Identify which cell holds the provided text, then report its [X, Y] central coordinate. 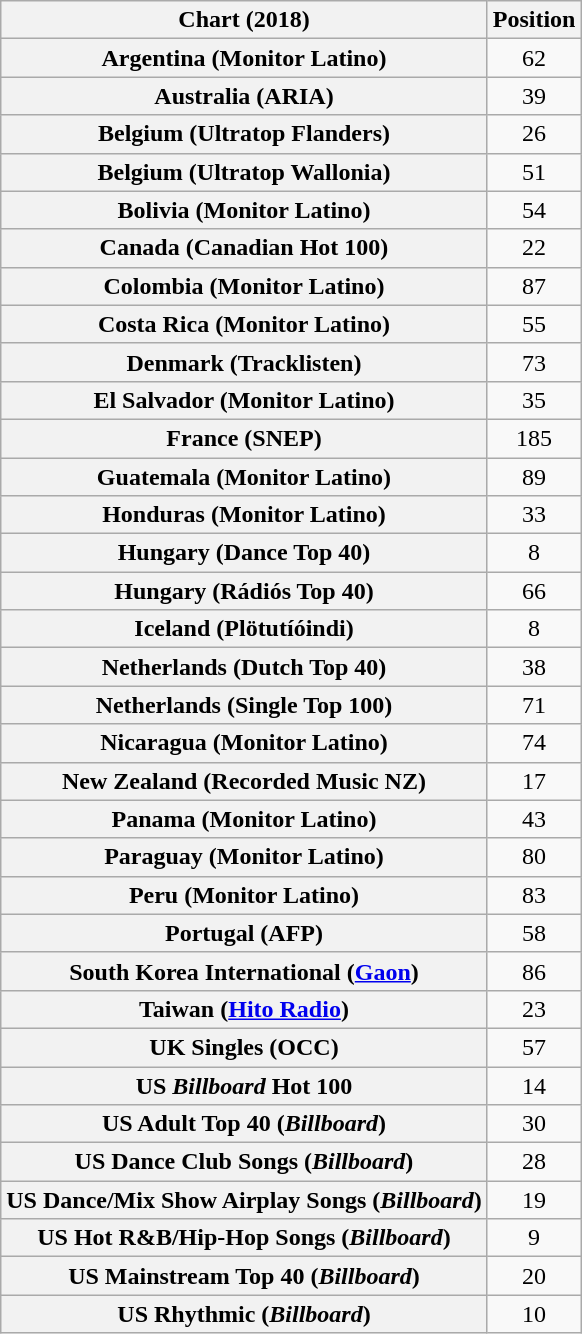
87 [534, 286]
38 [534, 667]
France (SNEP) [244, 438]
74 [534, 743]
185 [534, 438]
20 [534, 1276]
Guatemala (Monitor Latino) [244, 477]
South Korea International (Gaon) [244, 971]
Costa Rica (Monitor Latino) [244, 324]
Panama (Monitor Latino) [244, 819]
US Billboard Hot 100 [244, 1085]
Hungary (Dance Top 40) [244, 553]
73 [534, 362]
19 [534, 1200]
66 [534, 591]
Chart (2018) [244, 20]
US Dance/Mix Show Airplay Songs (Billboard) [244, 1200]
El Salvador (Monitor Latino) [244, 400]
Peru (Monitor Latino) [244, 895]
62 [534, 58]
Colombia (Monitor Latino) [244, 286]
28 [534, 1162]
43 [534, 819]
54 [534, 210]
57 [534, 1047]
35 [534, 400]
Hungary (Rádiós Top 40) [244, 591]
Honduras (Monitor Latino) [244, 515]
80 [534, 857]
10 [534, 1314]
51 [534, 172]
Belgium (Ultratop Flanders) [244, 134]
Netherlands (Single Top 100) [244, 705]
Argentina (Monitor Latino) [244, 58]
UK Singles (OCC) [244, 1047]
US Dance Club Songs (Billboard) [244, 1162]
39 [534, 96]
30 [534, 1124]
Nicaragua (Monitor Latino) [244, 743]
71 [534, 705]
US Adult Top 40 (Billboard) [244, 1124]
Position [534, 20]
Denmark (Tracklisten) [244, 362]
89 [534, 477]
Netherlands (Dutch Top 40) [244, 667]
55 [534, 324]
17 [534, 781]
New Zealand (Recorded Music NZ) [244, 781]
Paraguay (Monitor Latino) [244, 857]
Portugal (AFP) [244, 933]
9 [534, 1238]
86 [534, 971]
Iceland (Plötutíóindi) [244, 629]
22 [534, 248]
23 [534, 1009]
Australia (ARIA) [244, 96]
58 [534, 933]
Belgium (Ultratop Wallonia) [244, 172]
Taiwan (Hito Radio) [244, 1009]
US Hot R&B/Hip-Hop Songs (Billboard) [244, 1238]
14 [534, 1085]
Canada (Canadian Hot 100) [244, 248]
US Mainstream Top 40 (Billboard) [244, 1276]
26 [534, 134]
33 [534, 515]
83 [534, 895]
Bolivia (Monitor Latino) [244, 210]
US Rhythmic (Billboard) [244, 1314]
